Determine the [x, y] coordinate at the center of the cell enclosing the given text.  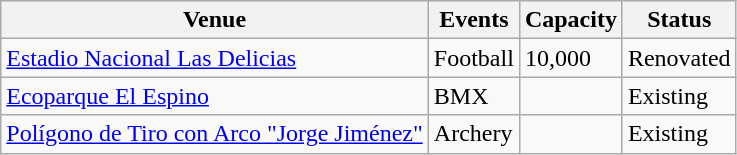
Archery [474, 134]
Renovated [679, 58]
10,000 [570, 58]
Events [474, 20]
Football [474, 58]
Status [679, 20]
Ecoparque El Espino [215, 96]
Polígono de Tiro con Arco "Jorge Jiménez" [215, 134]
Capacity [570, 20]
Venue [215, 20]
BMX [474, 96]
Estadio Nacional Las Delicias [215, 58]
